From the cell containing the given text, extract its center point as (X, Y) coordinate. 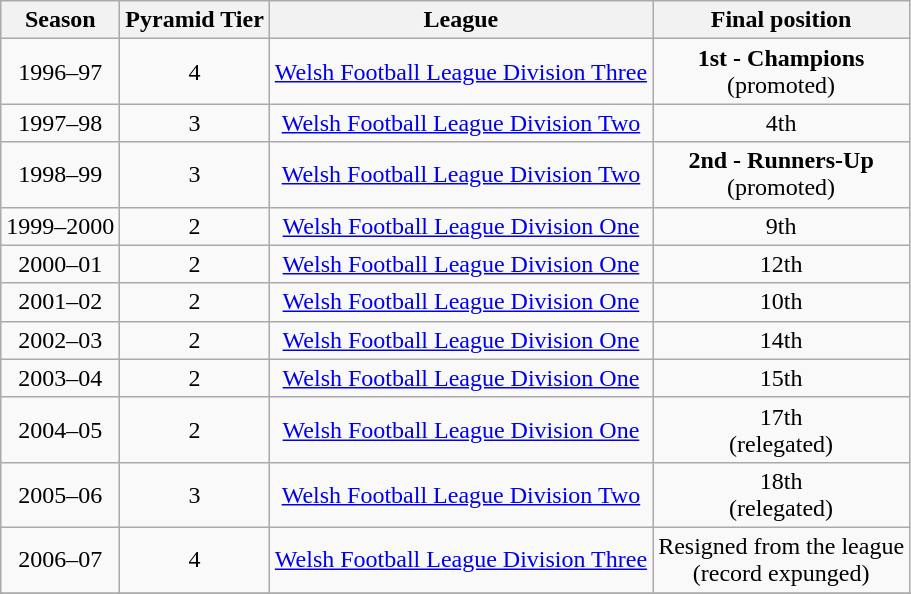
1998–99 (60, 174)
Season (60, 20)
Final position (782, 20)
1st - Champions(promoted) (782, 72)
2001–02 (60, 302)
14th (782, 340)
2002–03 (60, 340)
1996–97 (60, 72)
League (460, 20)
1997–98 (60, 123)
10th (782, 302)
17th(relegated) (782, 430)
2000–01 (60, 264)
2004–05 (60, 430)
2003–04 (60, 378)
1999–2000 (60, 226)
2006–07 (60, 560)
15th (782, 378)
Resigned from the league(record expunged) (782, 560)
18th(relegated) (782, 494)
9th (782, 226)
4th (782, 123)
2nd - Runners-Up(promoted) (782, 174)
12th (782, 264)
2005–06 (60, 494)
Pyramid Tier (195, 20)
